Detect which cell encompasses the target text, then output its [X, Y] center coordinate. 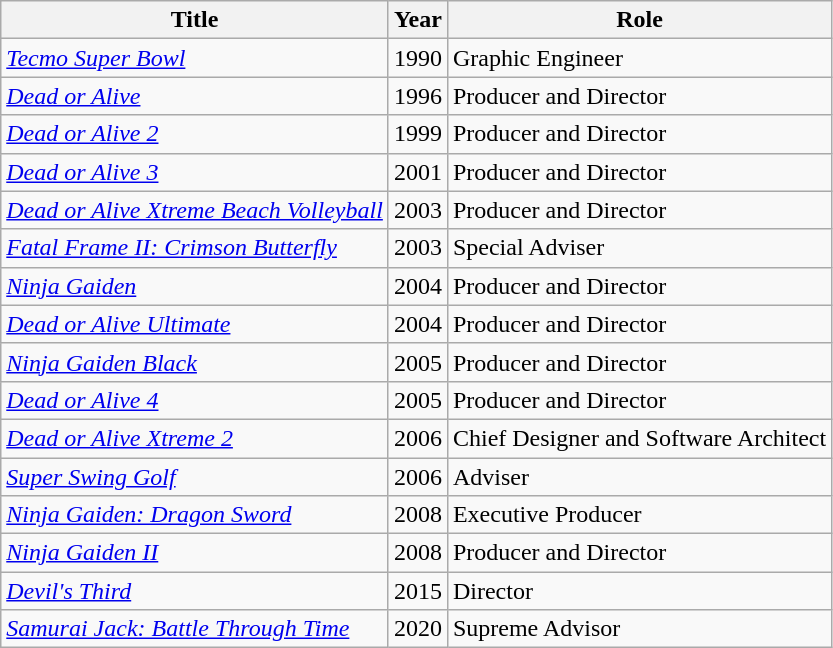
Fatal Frame II: Crimson Butterfly [195, 248]
2015 [418, 591]
2001 [418, 172]
Director [639, 591]
Ninja Gaiden: Dragon Sword [195, 515]
Ninja Gaiden II [195, 553]
Role [639, 20]
Executive Producer [639, 515]
1996 [418, 96]
2020 [418, 629]
Supreme Advisor [639, 629]
Dead or Alive [195, 96]
Dead or Alive 3 [195, 172]
Tecmo Super Bowl [195, 58]
Chief Designer and Software Architect [639, 438]
Dead or Alive Xtreme 2 [195, 438]
Super Swing Golf [195, 477]
Graphic Engineer [639, 58]
Dead or Alive Ultimate [195, 324]
Devil's Third [195, 591]
Dead or Alive 2 [195, 134]
Title [195, 20]
1990 [418, 58]
Dead or Alive Xtreme Beach Volleyball [195, 210]
Dead or Alive 4 [195, 400]
Special Adviser [639, 248]
Ninja Gaiden [195, 286]
Adviser [639, 477]
Samurai Jack: Battle Through Time [195, 629]
Ninja Gaiden Black [195, 362]
Year [418, 20]
1999 [418, 134]
